Search for the cell housing the specified text and yield its [x, y] center coordinate. 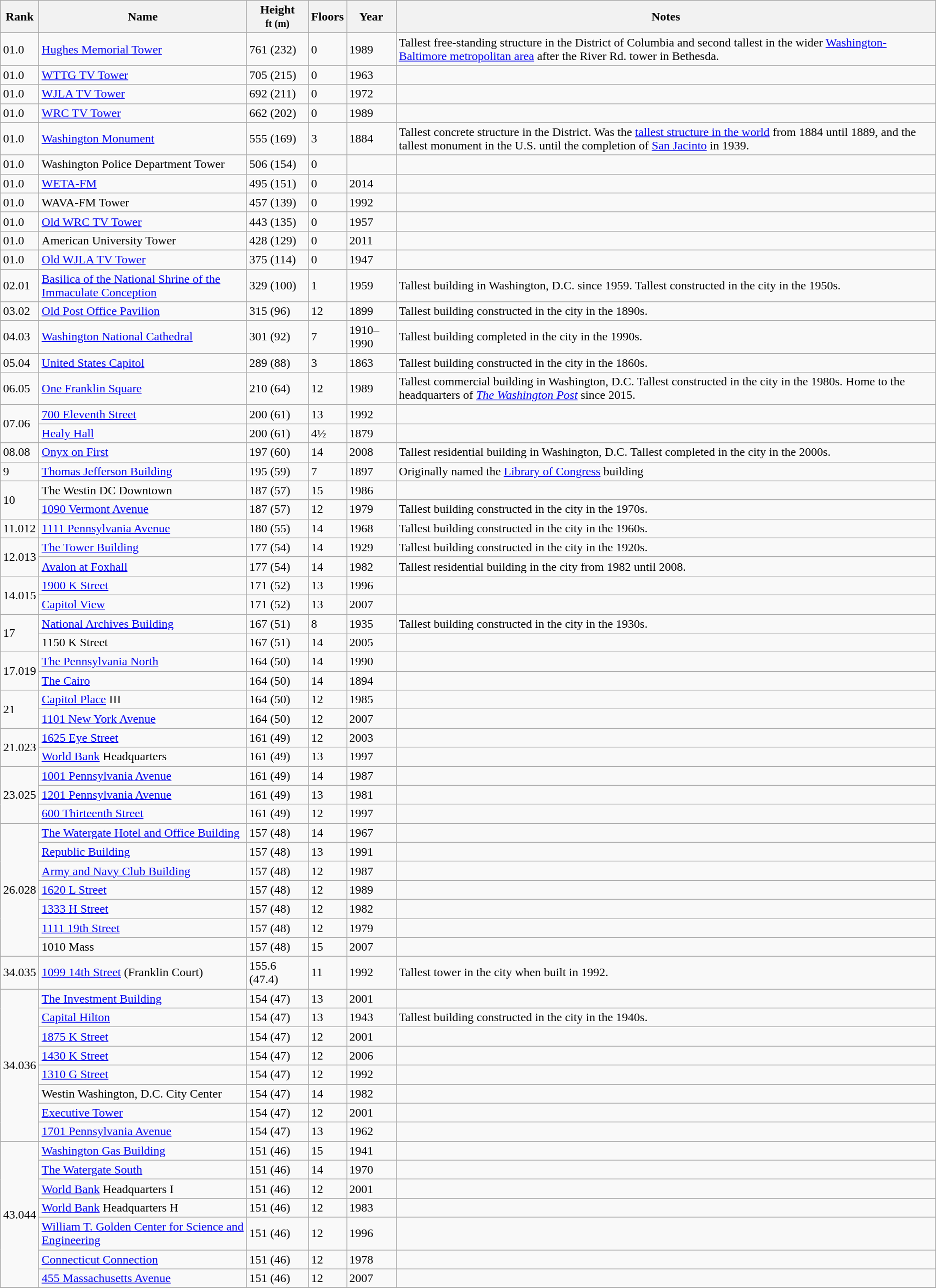
1 [327, 285]
Westin Washington, D.C. City Center [143, 1094]
662 (202) [277, 113]
Tallest building constructed in the city in the 1920s. [666, 547]
04.03 [20, 337]
17.019 [20, 671]
The Cairo [143, 681]
10 [20, 500]
Floors [327, 17]
Tallest building constructed in the city in the 1890s. [666, 311]
Washington Gas Building [143, 1151]
1625 Eye Street [143, 738]
1947 [371, 259]
07.06 [20, 424]
02.01 [20, 285]
301 (92) [277, 337]
WJLA TV Tower [143, 94]
Old WRC TV Tower [143, 221]
495 (151) [277, 183]
WTTG TV Tower [143, 75]
Washington Monument [143, 139]
05.04 [20, 363]
2006 [371, 1056]
WETA-FM [143, 183]
705 (215) [277, 75]
1983 [371, 1208]
2011 [371, 240]
Rank [20, 17]
11.012 [20, 528]
692 (211) [277, 94]
428 (129) [277, 240]
1968 [371, 528]
United States Capitol [143, 363]
Tallest building constructed in the city in the 1970s. [666, 509]
Connecticut Connection [143, 1259]
Tallest building in Washington, D.C. since 1959. Tallest constructed in the city in the 1950s. [666, 285]
Tallest residential building in Washington, D.C. Tallest completed in the city in the 2000s. [666, 452]
14.015 [20, 595]
9 [20, 471]
506 (154) [277, 164]
1991 [371, 852]
Avalon at Foxhall [143, 566]
43.044 [20, 1215]
2003 [371, 738]
289 (88) [277, 363]
210 (64) [277, 389]
1899 [371, 311]
1985 [371, 700]
600 Thirteenth Street [143, 814]
2014 [371, 183]
World Bank Headquarters H [143, 1208]
1879 [371, 433]
Thomas Jefferson Building [143, 471]
World Bank Headquarters I [143, 1189]
1972 [371, 94]
23.025 [20, 795]
197 (60) [277, 452]
1929 [371, 547]
1111 Pennsylvania Avenue [143, 528]
1941 [371, 1151]
Basilica of the National Shrine of the Immaculate Conception [143, 285]
1963 [371, 75]
Name [143, 17]
The Watergate South [143, 1170]
American University Tower [143, 240]
1900 K Street [143, 585]
Capitol View [143, 604]
1863 [371, 363]
455 Massachusetts Avenue [143, 1279]
1986 [371, 490]
Tallest building completed in the city in the 1990s. [666, 337]
21.023 [20, 747]
155.6 (47.4) [277, 973]
1943 [371, 1018]
1150 K Street [143, 643]
12.013 [20, 557]
2008 [371, 452]
Originally named the Library of Congress building [666, 471]
1897 [371, 471]
1201 Pennsylvania Avenue [143, 795]
315 (96) [277, 311]
Capitol Place III [143, 700]
Healy Hall [143, 433]
The Watergate Hotel and Office Building [143, 833]
03.02 [20, 311]
555 (169) [277, 139]
1010 Mass [143, 947]
Tallest building constructed in the city in the 1940s. [666, 1018]
William T. Golden Center for Science and Engineering [143, 1234]
1099 14th Street (Franklin Court) [143, 973]
Year [371, 17]
Tallest building constructed in the city in the 1860s. [666, 363]
1959 [371, 285]
1990 [371, 662]
1701 Pennsylvania Avenue [143, 1132]
34.035 [20, 973]
1962 [371, 1132]
Executive Tower [143, 1113]
06.05 [20, 389]
26.028 [20, 890]
761 (232) [277, 49]
Tallest tower in the city when built in 1992. [666, 973]
Army and Navy Club Building [143, 871]
Old WJLA TV Tower [143, 259]
4½ [327, 433]
National Archives Building [143, 623]
The Westin DC Downtown [143, 490]
17 [20, 633]
375 (114) [277, 259]
8 [327, 623]
1935 [371, 623]
Onyx on First [143, 452]
Hughes Memorial Tower [143, 49]
The Pennsylvania North [143, 662]
Capital Hilton [143, 1018]
195 (59) [277, 471]
1090 Vermont Avenue [143, 509]
Tallest residential building in the city from 1982 until 2008. [666, 566]
329 (100) [277, 285]
1910–1990 [371, 337]
180 (55) [277, 528]
Washington National Cathedral [143, 337]
34.036 [20, 1065]
The Investment Building [143, 999]
1884 [371, 139]
World Bank Headquarters [143, 757]
Heightft (m) [277, 17]
1957 [371, 221]
Notes [666, 17]
Washington Police Department Tower [143, 164]
1894 [371, 681]
1981 [371, 795]
08.08 [20, 452]
1620 L Street [143, 890]
Tallest building constructed in the city in the 1930s. [666, 623]
457 (139) [277, 202]
1970 [371, 1170]
Old Post Office Pavilion [143, 311]
1001 Pennsylvania Avenue [143, 776]
WAVA-FM Tower [143, 202]
Tallest building constructed in the city in the 1960s. [666, 528]
1333 H Street [143, 909]
2005 [371, 643]
One Franklin Square [143, 389]
1875 K Street [143, 1037]
1967 [371, 833]
1310 G Street [143, 1075]
11 [327, 973]
700 Eleventh Street [143, 414]
Republic Building [143, 852]
WRC TV Tower [143, 113]
1101 New York Avenue [143, 719]
1978 [371, 1259]
443 (135) [277, 221]
1430 K Street [143, 1056]
The Tower Building [143, 547]
1111 19th Street [143, 928]
21 [20, 709]
